Return (X, Y) of the center of cell containing provided text 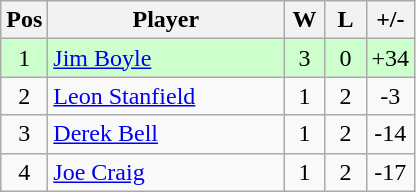
Player (166, 20)
-17 (390, 172)
Leon Stanfield (166, 96)
Derek Bell (166, 134)
4 (24, 172)
L (346, 20)
W (304, 20)
-14 (390, 134)
-3 (390, 96)
+/- (390, 20)
0 (346, 58)
Joe Craig (166, 172)
Jim Boyle (166, 58)
+34 (390, 58)
Pos (24, 20)
